From the cell containing the given text, extract its center point as [x, y] coordinate. 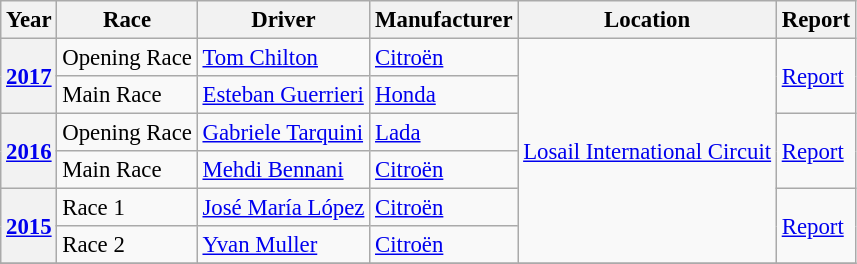
Yvan Muller [284, 245]
Race 1 [127, 208]
Race [127, 20]
2015 [29, 226]
2016 [29, 152]
Lada [444, 133]
José María López [284, 208]
Mehdi Bennani [284, 170]
Tom Chilton [284, 58]
Honda [444, 95]
Location [648, 20]
Year [29, 20]
Manufacturer [444, 20]
Race 2 [127, 245]
Driver [284, 20]
Esteban Guerrieri [284, 95]
Gabriele Tarquini [284, 133]
2017 [29, 76]
